Capture the cell that displays the provided text and extract its (X, Y) central coordinate. 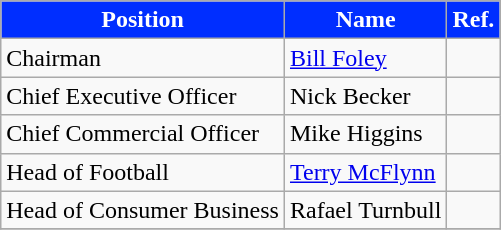
Chief Executive Officer (143, 96)
Nick Becker (365, 96)
Head of Football (143, 172)
Position (143, 20)
Chairman (143, 58)
Chief Commercial Officer (143, 134)
Mike Higgins (365, 134)
Terry McFlynn (365, 172)
Head of Consumer Business (143, 210)
Rafael Turnbull (365, 210)
Name (365, 20)
Ref. (474, 20)
Bill Foley (365, 58)
